For the text-containing cell, return its midpoint in [x, y] coordinate format. 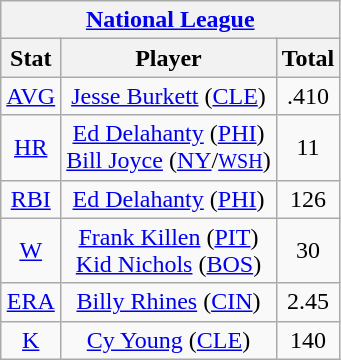
AVG [31, 96]
RBI [31, 199]
ERA [31, 302]
.410 [308, 96]
30 [308, 250]
Player [168, 58]
Total [308, 58]
Cy Young (CLE) [168, 340]
140 [308, 340]
W [31, 250]
HR [31, 148]
Stat [31, 58]
11 [308, 148]
National League [170, 20]
K [31, 340]
Jesse Burkett (CLE) [168, 96]
Billy Rhines (CIN) [168, 302]
126 [308, 199]
Ed Delahanty (PHI) [168, 199]
Frank Killen (PIT)Kid Nichols (BOS) [168, 250]
2.45 [308, 302]
Ed Delahanty (PHI)Bill Joyce (NY/WSH) [168, 148]
